Find where the given text appears and provide that cell's center as (X, Y) coordinate. 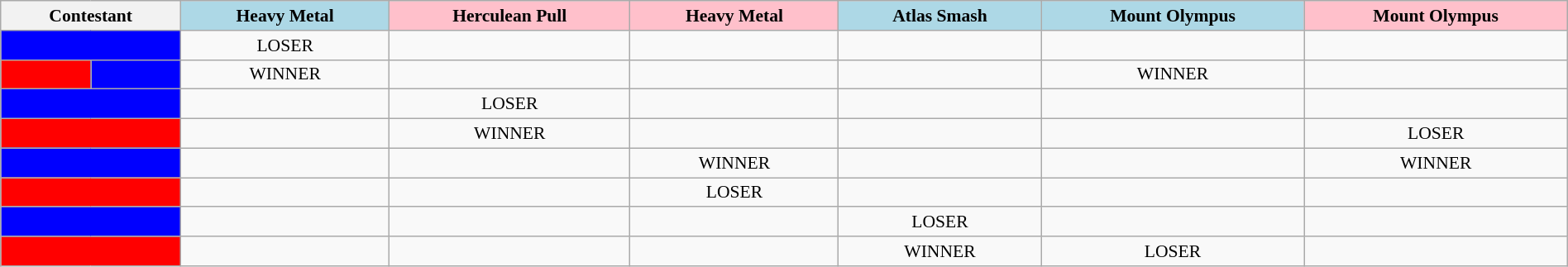
Herculean Pull (509, 16)
Atlas Smash (939, 16)
Contestant (91, 16)
